Provide the [X, Y] coordinate of the cell's center where the given text is located.  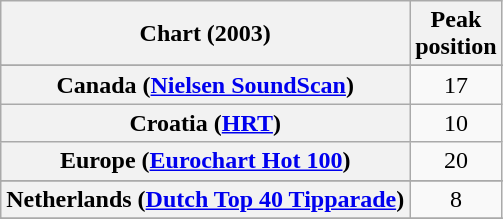
10 [456, 123]
Europe (Eurochart Hot 100) [206, 161]
Netherlands (Dutch Top 40 Tipparade) [206, 199]
17 [456, 85]
Peakposition [456, 34]
Croatia (HRT) [206, 123]
20 [456, 161]
Chart (2003) [206, 34]
Canada (Nielsen SoundScan) [206, 85]
8 [456, 199]
